Return the [x, y] coordinate for the center point of the cell that contains the specified text.  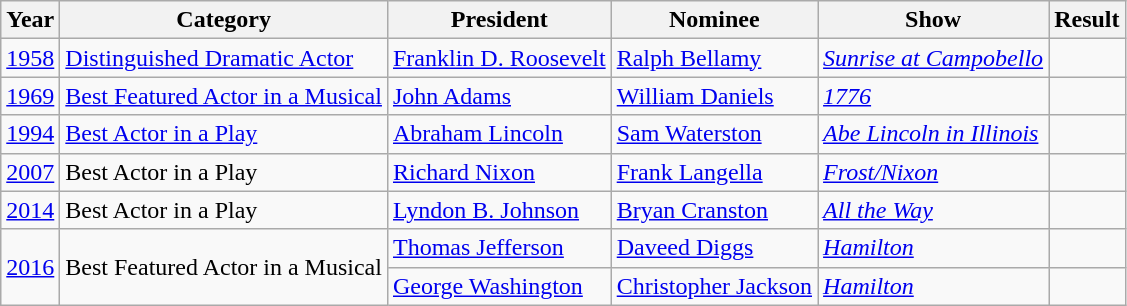
1776 [934, 96]
2007 [30, 172]
Thomas Jefferson [499, 248]
Franklin D. Roosevelt [499, 58]
Abe Lincoln in Illinois [934, 134]
All the Way [934, 210]
Lyndon B. Johnson [499, 210]
Ralph Bellamy [714, 58]
2014 [30, 210]
Daveed Diggs [714, 248]
Sam Waterston [714, 134]
2016 [30, 267]
1969 [30, 96]
John Adams [499, 96]
Category [224, 20]
Result [1087, 20]
1958 [30, 58]
Distinguished Dramatic Actor [224, 58]
Richard Nixon [499, 172]
Frost/Nixon [934, 172]
Show [934, 20]
Bryan Cranston [714, 210]
Christopher Jackson [714, 286]
Abraham Lincoln [499, 134]
Nominee [714, 20]
Sunrise at Campobello [934, 58]
Frank Langella [714, 172]
George Washington [499, 286]
1994 [30, 134]
President [499, 20]
William Daniels [714, 96]
Year [30, 20]
